Pinpoint the cell where the given text exists, returning its (X, Y) midpoint coordinate. 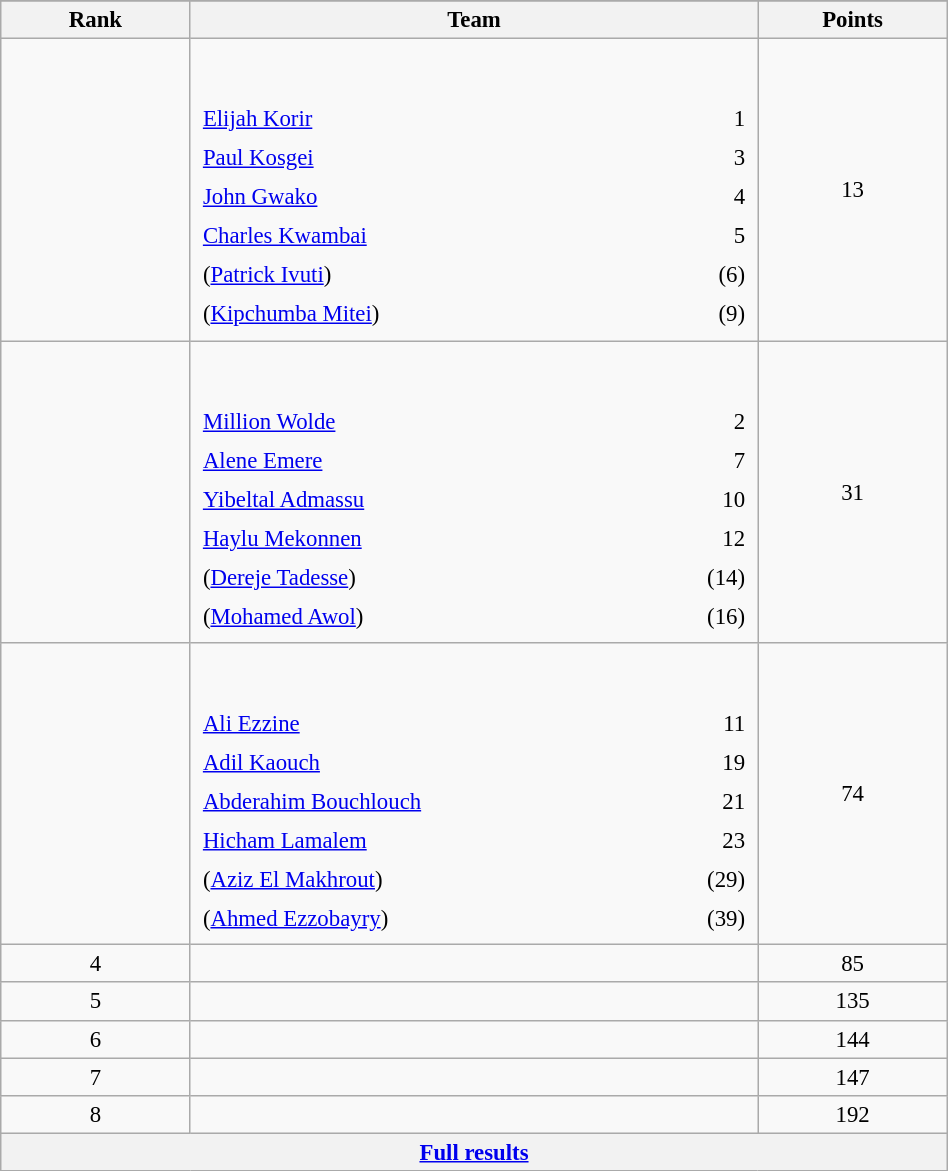
Paul Kosgei (428, 158)
John Gwako (428, 197)
Ali Ezzine (425, 723)
Abderahim Bouchlouch (425, 801)
(9) (705, 314)
Elijah Korir 1 Paul Kosgei 3 John Gwako 4 Charles Kwambai 5 (Patrick Ivuti) (6) (Kipchumba Mitei) (9) (474, 190)
(Aziz El Makhrout) (425, 880)
Alene Emere (413, 460)
(16) (690, 616)
Yibeltal Admassu (413, 499)
10 (690, 499)
135 (852, 1002)
Team (474, 20)
3 (705, 158)
12 (690, 538)
(Kipchumba Mitei) (428, 314)
192 (852, 1114)
1 (705, 119)
23 (703, 840)
Million Wolde (413, 421)
(29) (703, 880)
(Dereje Tadesse) (413, 577)
13 (852, 190)
2 (690, 421)
Haylu Mekonnen (413, 538)
Ali Ezzine 11 Adil Kaouch 19 Abderahim Bouchlouch 21 Hicham Lamalem 23 (Aziz El Makhrout) (29) (Ahmed Ezzobayry) (39) (474, 794)
Points (852, 20)
8 (96, 1114)
11 (703, 723)
Rank (96, 20)
6 (96, 1039)
(Patrick Ivuti) (428, 275)
(Mohamed Awol) (413, 616)
85 (852, 964)
147 (852, 1077)
(14) (690, 577)
Adil Kaouch (425, 762)
19 (703, 762)
(Ahmed Ezzobayry) (425, 919)
(39) (703, 919)
Million Wolde 2 Alene Emere 7 Yibeltal Admassu 10 Haylu Mekonnen 12 (Dereje Tadesse) (14) (Mohamed Awol) (16) (474, 492)
Elijah Korir (428, 119)
21 (703, 801)
74 (852, 794)
Charles Kwambai (428, 236)
(6) (705, 275)
Full results (474, 1152)
Hicham Lamalem (425, 840)
31 (852, 492)
144 (852, 1039)
